Find where the given text appears and provide that cell's center as (X, Y) coordinate. 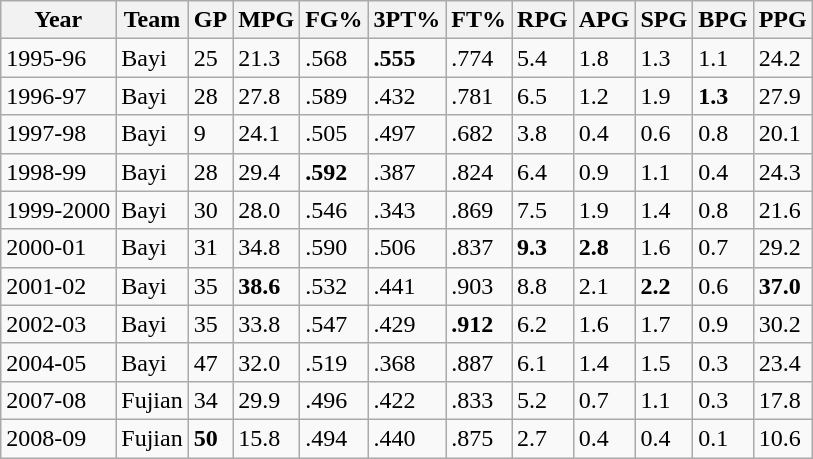
.912 (479, 324)
APG (604, 20)
9 (210, 134)
.532 (334, 286)
34.8 (266, 248)
6.1 (543, 362)
.422 (407, 400)
33.8 (266, 324)
27.8 (266, 96)
2001-02 (58, 286)
.505 (334, 134)
2.8 (604, 248)
BPG (723, 20)
47 (210, 362)
.497 (407, 134)
2.1 (604, 286)
9.3 (543, 248)
1995-96 (58, 58)
27.9 (782, 96)
1.2 (604, 96)
34 (210, 400)
.387 (407, 172)
21.3 (266, 58)
Year (58, 20)
.546 (334, 210)
FG% (334, 20)
1997-98 (58, 134)
1.8 (604, 58)
.781 (479, 96)
.555 (407, 58)
3.8 (543, 134)
3PT% (407, 20)
29.4 (266, 172)
.869 (479, 210)
24.1 (266, 134)
5.4 (543, 58)
38.6 (266, 286)
1996-97 (58, 96)
28.0 (266, 210)
24.2 (782, 58)
17.8 (782, 400)
.506 (407, 248)
2000-01 (58, 248)
24.3 (782, 172)
.824 (479, 172)
.887 (479, 362)
.592 (334, 172)
8.8 (543, 286)
.432 (407, 96)
2.2 (664, 286)
GP (210, 20)
.441 (407, 286)
31 (210, 248)
50 (210, 438)
7.5 (543, 210)
.547 (334, 324)
RPG (543, 20)
37.0 (782, 286)
29.9 (266, 400)
2008-09 (58, 438)
1.7 (664, 324)
5.2 (543, 400)
1998-99 (58, 172)
.429 (407, 324)
.496 (334, 400)
1999-2000 (58, 210)
.568 (334, 58)
29.2 (782, 248)
.590 (334, 248)
.875 (479, 438)
32.0 (266, 362)
25 (210, 58)
MPG (266, 20)
21.6 (782, 210)
.589 (334, 96)
15.8 (266, 438)
20.1 (782, 134)
.682 (479, 134)
.494 (334, 438)
6.5 (543, 96)
30.2 (782, 324)
1.5 (664, 362)
SPG (664, 20)
.440 (407, 438)
6.2 (543, 324)
2.7 (543, 438)
6.4 (543, 172)
.368 (407, 362)
2002-03 (58, 324)
30 (210, 210)
23.4 (782, 362)
2007-08 (58, 400)
0.1 (723, 438)
.774 (479, 58)
2004-05 (58, 362)
FT% (479, 20)
.519 (334, 362)
.837 (479, 248)
.833 (479, 400)
.903 (479, 286)
10.6 (782, 438)
.343 (407, 210)
Team (152, 20)
PPG (782, 20)
